Return the (x, y) coordinate for the center point of the cell that contains the specified text.  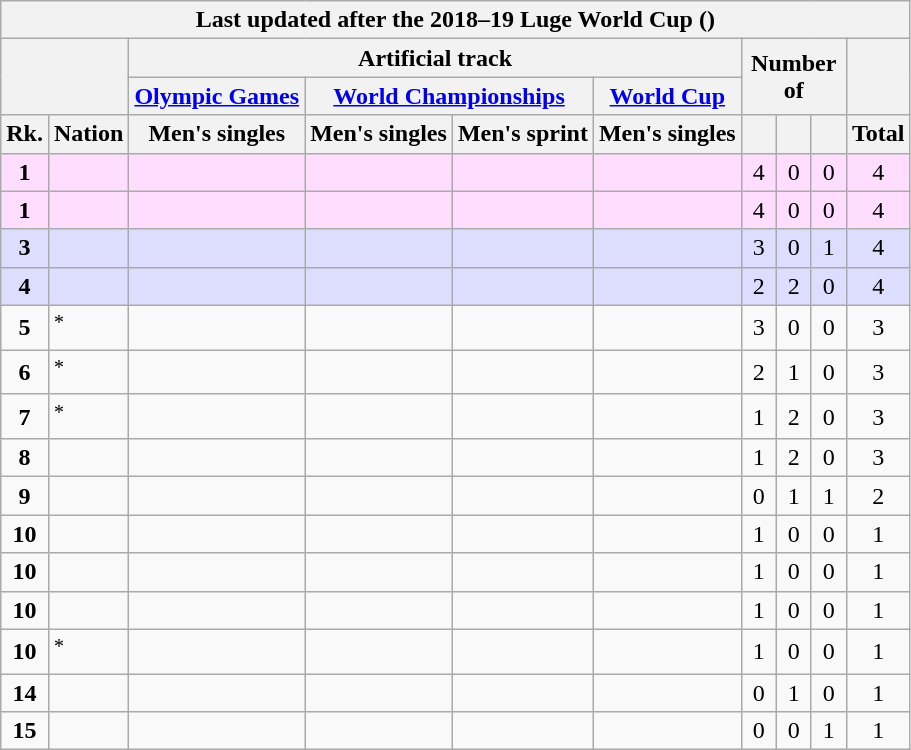
World Championships (450, 96)
Artificial track (435, 58)
Last updated after the 2018–19 Luge World Cup () (456, 20)
5 (25, 328)
Number of (794, 77)
15 (25, 731)
Total (878, 134)
6 (25, 372)
Nation (88, 134)
9 (25, 496)
Rk. (25, 134)
World Cup (667, 96)
Men's sprint (522, 134)
Olympic Games (217, 96)
8 (25, 458)
7 (25, 416)
14 (25, 693)
